Locate the cell with the specified text and output its [X, Y] center coordinate. 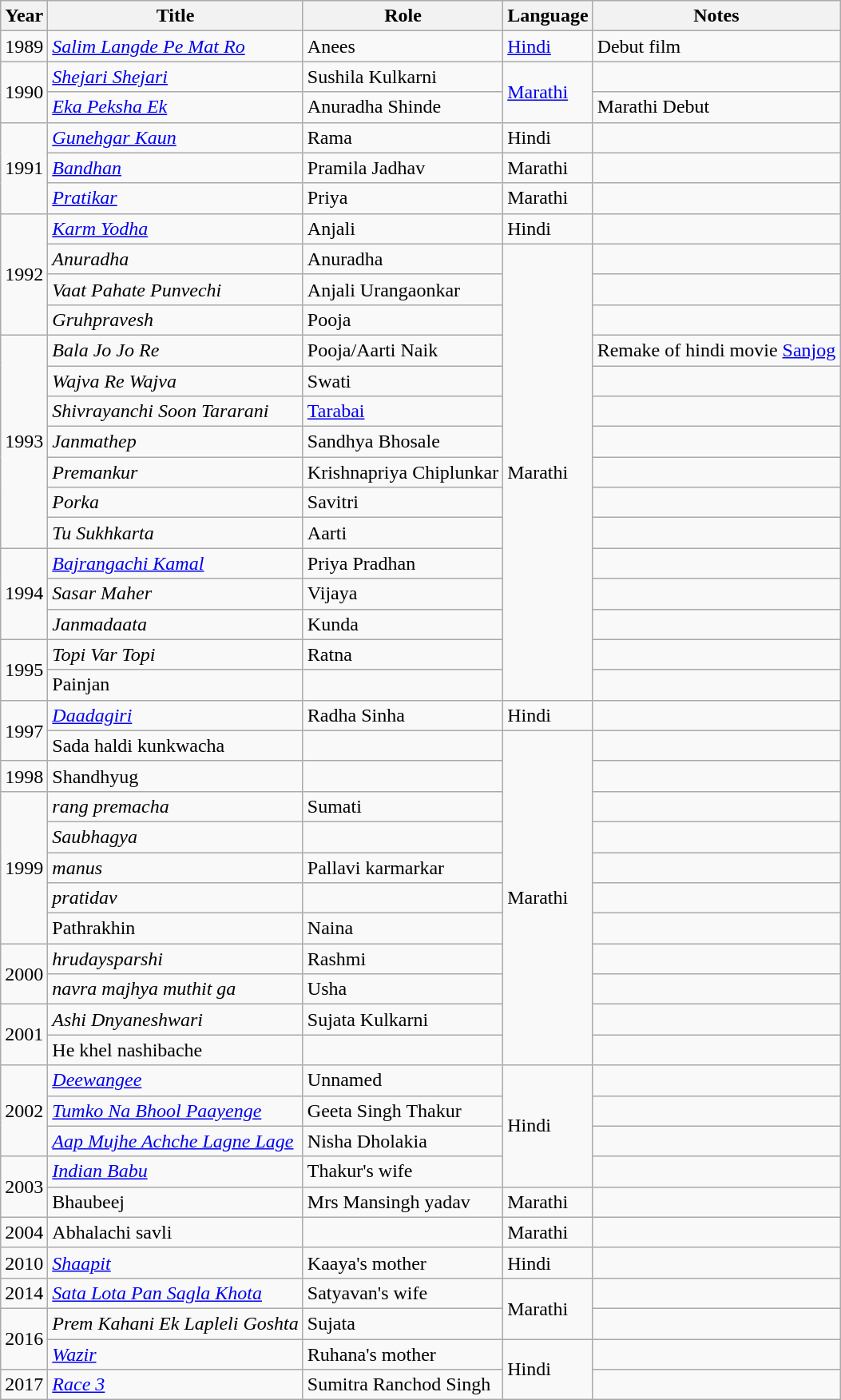
Swati [403, 381]
Pathrakhin [176, 929]
Krishnapriya Chiplunkar [403, 472]
1995 [24, 670]
Wajva Re Wajva [176, 381]
Gruhpravesh [176, 320]
Rashmi [403, 959]
Pramila Jadhav [403, 168]
Shejari Shejari [176, 77]
Marathi Debut [716, 107]
2010 [24, 1263]
2004 [24, 1232]
Remake of hindi movie Sanjog [716, 350]
1997 [24, 730]
Priya Pradhan [403, 563]
Daadagiri [176, 715]
Vijaya [403, 594]
Bandhan [176, 168]
Janmadaata [176, 624]
Sujata Kulkarni [403, 1020]
Pooja/Aarti Naik [403, 350]
Pratikar [176, 198]
Pallavi karmarkar [403, 867]
Wazir [176, 1354]
2003 [24, 1187]
Notes [716, 16]
Role [403, 16]
Ashi Dnyaneshwari [176, 1020]
Porka [176, 503]
Indian Babu [176, 1171]
1989 [24, 46]
Sasar Maher [176, 594]
Anuradha Shinde [403, 107]
Bala Jo Jo Re [176, 350]
He khel nashibache [176, 1050]
Tumko Na Bhool Paayenge [176, 1111]
1991 [24, 168]
Usha [403, 989]
Karm Yodha [176, 229]
Unnamed [403, 1080]
Kaaya's mother [403, 1263]
Tarabai [403, 412]
Shivrayanchi Soon Tararani [176, 412]
Language [548, 16]
Premankur [176, 472]
Thakur's wife [403, 1171]
Sata Lota Pan Sagla Khota [176, 1293]
Geeta Singh Thakur [403, 1111]
Shandhyug [176, 776]
Savitri [403, 503]
Saubhagya [176, 837]
pratidav [176, 898]
Pooja [403, 320]
Anjali Urangaonkar [403, 289]
Gunehgar Kaun [176, 137]
Deewangee [176, 1080]
Kunda [403, 624]
Sandhya Bhosale [403, 442]
Sushila Kulkarni [403, 77]
Radha Sinha [403, 715]
Mrs Mansingh yadav [403, 1202]
Sumati [403, 806]
Title [176, 16]
Anjali [403, 229]
Satyavan's wife [403, 1293]
2016 [24, 1338]
Sada haldi kunkwacha [176, 746]
1999 [24, 867]
Aarti [403, 533]
1994 [24, 594]
Prem Kahani Ek Lapleli Goshta [176, 1323]
Priya [403, 198]
Shaapit [176, 1263]
hrudaysparshi [176, 959]
Rama [403, 137]
2014 [24, 1293]
Topi Var Topi [176, 654]
Vaat Pahate Punvechi [176, 289]
1993 [24, 441]
Race 3 [176, 1385]
2000 [24, 974]
Sujata [403, 1323]
Aap Mujhe Achche Lagne Lage [176, 1141]
Abhalachi savli [176, 1232]
Year [24, 16]
1998 [24, 776]
1992 [24, 274]
Painjan [176, 685]
Tu Sukhkarta [176, 533]
Janmathep [176, 442]
manus [176, 867]
Anees [403, 46]
Ruhana's mother [403, 1354]
Bajrangachi Kamal [176, 563]
1990 [24, 92]
Bhaubeej [176, 1202]
Eka Peksha Ek [176, 107]
Sumitra Ranchod Singh [403, 1385]
Naina [403, 929]
Ratna [403, 654]
Salim Langde Pe Mat Ro [176, 46]
2017 [24, 1385]
Nisha Dholakia [403, 1141]
Debut film [716, 46]
rang premacha [176, 806]
navra majhya muthit ga [176, 989]
2001 [24, 1035]
2002 [24, 1111]
